Locate the cell with the specified text and output its (x, y) center coordinate. 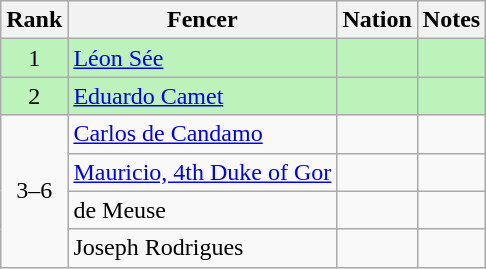
Joseph Rodrigues (202, 248)
1 (34, 58)
Eduardo Camet (202, 96)
Rank (34, 20)
Nation (377, 20)
Notes (451, 20)
Léon Sée (202, 58)
3–6 (34, 191)
2 (34, 96)
de Meuse (202, 210)
Fencer (202, 20)
Carlos de Candamo (202, 134)
Mauricio, 4th Duke of Gor (202, 172)
